Search for the cell housing the specified text and yield its [X, Y] center coordinate. 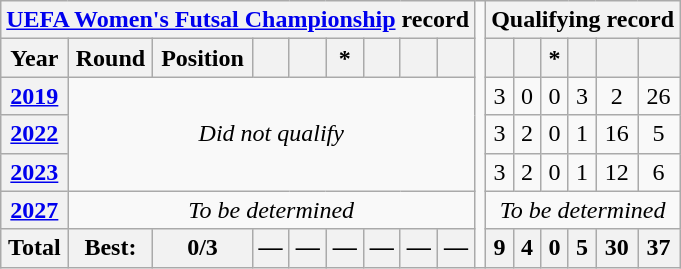
Qualifying record [583, 20]
6 [659, 172]
30 [617, 248]
2027 [34, 210]
Did not qualify [272, 134]
Round [110, 58]
UEFA Women's Futsal Championship record [238, 20]
Position [202, 58]
12 [617, 172]
9 [500, 248]
2019 [34, 96]
2022 [34, 134]
Total [34, 248]
26 [659, 96]
4 [527, 248]
37 [659, 248]
0/3 [202, 248]
Year [34, 58]
Best: [110, 248]
16 [617, 134]
2023 [34, 172]
